Return (X, Y) of the center of cell containing provided text 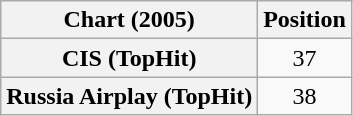
Chart (2005) (130, 20)
Russia Airplay (TopHit) (130, 96)
CIS (TopHit) (130, 58)
38 (305, 96)
Position (305, 20)
37 (305, 58)
